Identify which cell holds the provided text, then report its [X, Y] central coordinate. 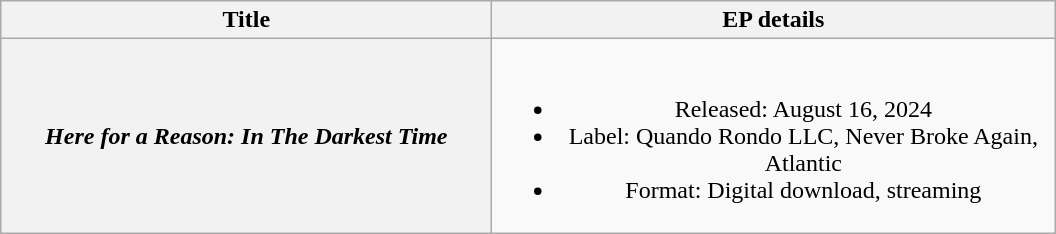
EP details [774, 20]
Title [246, 20]
Released: August 16, 2024Label: Quando Rondo LLC, Never Broke Again, AtlanticFormat: Digital download, streaming [774, 136]
Here for a Reason: In The Darkest Time [246, 136]
